Scan for the cell matching the given text and deliver its [x, y] coordinate at center. 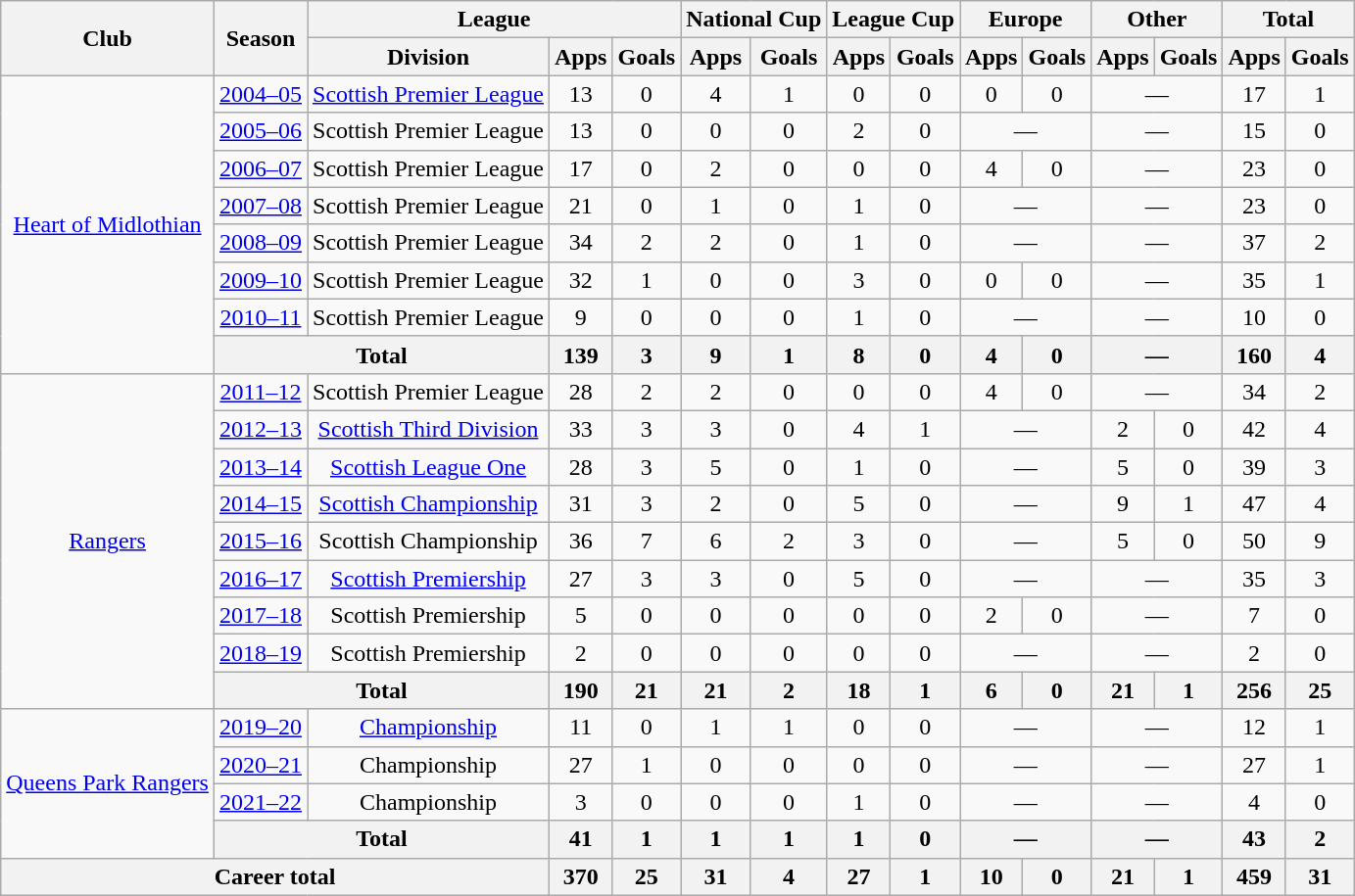
32 [581, 280]
Rangers [108, 541]
2011–12 [261, 392]
Other [1157, 20]
42 [1254, 429]
12 [1254, 728]
160 [1254, 354]
2006–07 [261, 168]
Scottish Third Division [429, 429]
2010–11 [261, 317]
Season [261, 38]
2014–15 [261, 504]
43 [1254, 839]
2005–06 [261, 131]
League Cup [894, 20]
47 [1254, 504]
Scottish League One [429, 467]
2013–14 [261, 467]
Queens Park Rangers [108, 783]
Europe [1026, 20]
National Cup [754, 20]
50 [1254, 542]
190 [581, 690]
2009–10 [261, 280]
2016–17 [261, 579]
2019–20 [261, 728]
11 [581, 728]
8 [858, 354]
37 [1254, 243]
41 [581, 839]
Career total [275, 876]
2007–08 [261, 206]
2012–13 [261, 429]
370 [581, 876]
18 [858, 690]
36 [581, 542]
39 [1254, 467]
2020–21 [261, 765]
256 [1254, 690]
2004–05 [261, 94]
Heart of Midlothian [108, 224]
2018–19 [261, 653]
33 [581, 429]
15 [1254, 131]
League [494, 20]
459 [1254, 876]
Club [108, 38]
Division [429, 57]
139 [581, 354]
2017–18 [261, 616]
2021–22 [261, 802]
2015–16 [261, 542]
2008–09 [261, 243]
